Provide the [X, Y] coordinate of the cell's center where the given text is located.  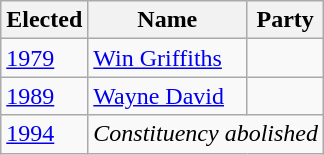
Constituency abolished [206, 134]
1994 [44, 134]
1989 [44, 96]
1979 [44, 58]
Party [286, 20]
Elected [44, 20]
Win Griffiths [168, 58]
Wayne David [168, 96]
Name [168, 20]
